For the text-containing cell, return its midpoint in [x, y] coordinate format. 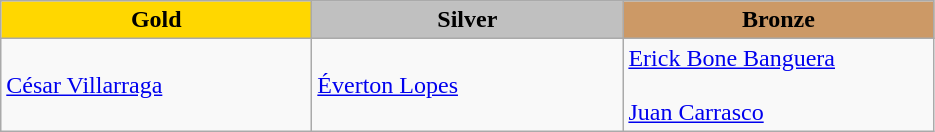
Erick Bone BangueraJuan Carrasco [778, 85]
César Villarraga [156, 85]
Silver [468, 20]
Gold [156, 20]
Bronze [778, 20]
Éverton Lopes [468, 85]
